For the text-containing cell, return its midpoint in (X, Y) coordinate format. 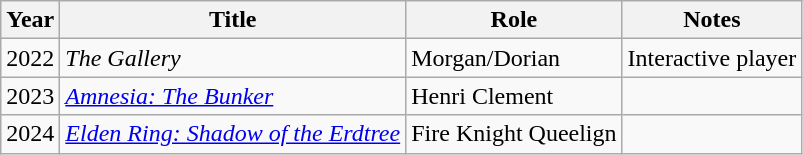
Elden Ring: Shadow of the Erdtree (233, 134)
Henri Clement (514, 96)
2024 (30, 134)
The Gallery (233, 58)
Morgan/Dorian (514, 58)
Title (233, 20)
Year (30, 20)
2023 (30, 96)
Fire Knight Queelign (514, 134)
Notes (712, 20)
2022 (30, 58)
Interactive player (712, 58)
Role (514, 20)
Amnesia: The Bunker (233, 96)
